Find where the given text appears and provide that cell's center as (X, Y) coordinate. 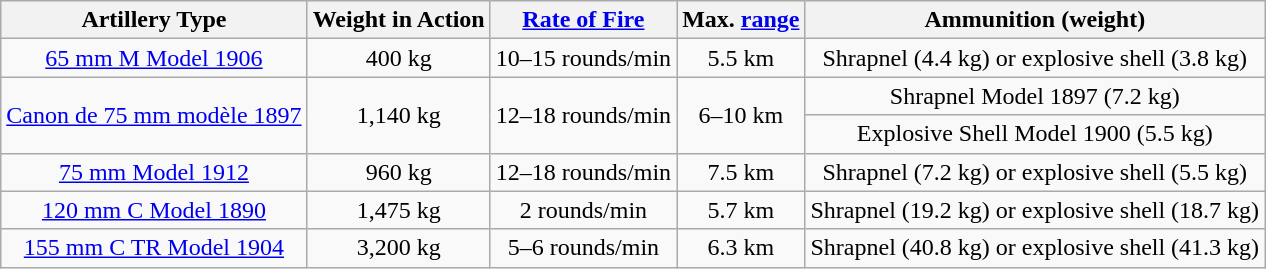
2 rounds/min (583, 210)
10–15 rounds/min (583, 58)
5.5 km (741, 58)
Artillery Type (154, 20)
400 kg (398, 58)
Shrapnel (4.4 kg) or explosive shell (3.8 kg) (1035, 58)
5.7 km (741, 210)
7.5 km (741, 172)
Rate of Fire (583, 20)
Shrapnel (19.2 kg) or explosive shell (18.7 kg) (1035, 210)
155 mm C TR Model 1904 (154, 248)
Explosive Shell Model 1900 (5.5 kg) (1035, 134)
960 kg (398, 172)
65 mm M Model 1906 (154, 58)
120 mm C Model 1890 (154, 210)
1,140 kg (398, 115)
5–6 rounds/min (583, 248)
Ammunition (weight) (1035, 20)
Canon de 75 mm modèle 1897 (154, 115)
Shrapnel (7.2 kg) or explosive shell (5.5 kg) (1035, 172)
Shrapnel Model 1897 (7.2 kg) (1035, 96)
1,475 kg (398, 210)
3,200 kg (398, 248)
6.3 km (741, 248)
Shrapnel (40.8 kg) or explosive shell (41.3 kg) (1035, 248)
Weight in Action (398, 20)
6–10 km (741, 115)
Max. range (741, 20)
75 mm Model 1912 (154, 172)
